Search for the cell housing the specified text and yield its [x, y] center coordinate. 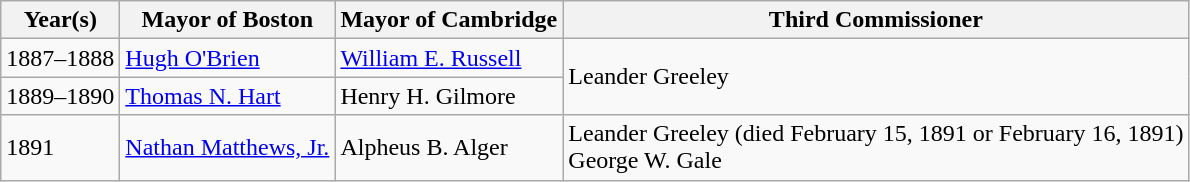
Nathan Matthews, Jr. [228, 148]
Mayor of Boston [228, 20]
Alpheus B. Alger [449, 148]
Year(s) [60, 20]
1891 [60, 148]
Leander Greeley [876, 77]
Thomas N. Hart [228, 96]
Henry H. Gilmore [449, 96]
Mayor of Cambridge [449, 20]
Hugh O'Brien [228, 58]
William E. Russell [449, 58]
Leander Greeley (died February 15, 1891 or February 16, 1891)George W. Gale [876, 148]
1889–1890 [60, 96]
1887–1888 [60, 58]
Third Commissioner [876, 20]
